Pinpoint the cell where the given text exists, returning its (x, y) midpoint coordinate. 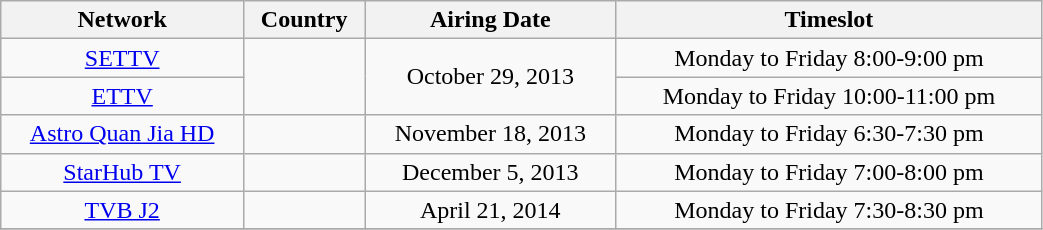
Monday to Friday 7:30-8:30 pm (829, 210)
Airing Date (490, 20)
SETTV (122, 58)
October 29, 2013 (490, 77)
December 5, 2013 (490, 172)
Monday to Friday 8:00-9:00 pm (829, 58)
Monday to Friday 10:00-11:00 pm (829, 96)
April 21, 2014 (490, 210)
StarHub TV (122, 172)
Country (304, 20)
Timeslot (829, 20)
Monday to Friday 7:00-8:00 pm (829, 172)
Astro Quan Jia HD (122, 134)
Network (122, 20)
TVB J2 (122, 210)
November 18, 2013 (490, 134)
ETTV (122, 96)
Monday to Friday 6:30-7:30 pm (829, 134)
